Locate the cell with the specified text and output its [x, y] center coordinate. 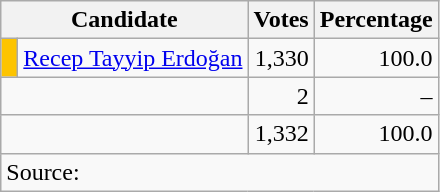
1,332 [281, 134]
– [376, 96]
Candidate [124, 20]
Recep Tayyip Erdoğan [133, 58]
Percentage [376, 20]
Votes [281, 20]
Source: [220, 172]
2 [281, 96]
1,330 [281, 58]
